Provide the (X, Y) coordinate of the cell's center where the given text is located.  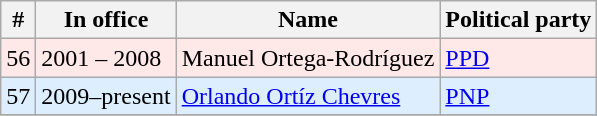
57 (18, 96)
Manuel Ortega-Rodríguez (308, 58)
PNP (518, 96)
2001 – 2008 (106, 58)
PPD (518, 58)
56 (18, 58)
Political party (518, 20)
Orlando Ortíz Chevres (308, 96)
In office (106, 20)
# (18, 20)
2009–present (106, 96)
Name (308, 20)
